Determine the [X, Y] coordinate at the center of the cell enclosing the given text.  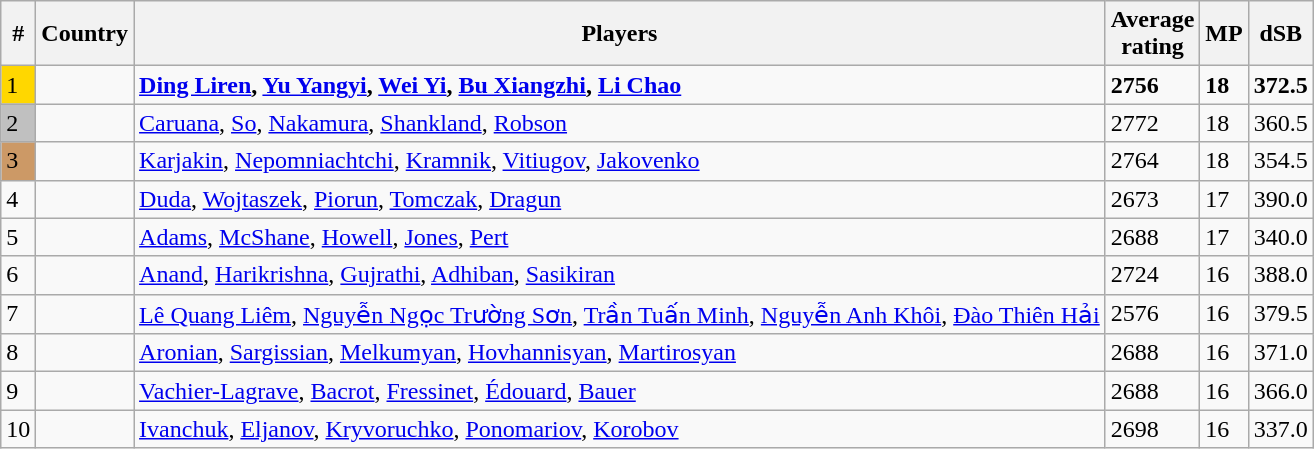
dSB [1280, 34]
388.0 [1280, 275]
2772 [1152, 123]
4 [18, 199]
371.0 [1280, 353]
2576 [1152, 314]
Anand, Harikrishna, Gujrathi, Adhiban, Sasikiran [620, 275]
1 [18, 85]
379.5 [1280, 314]
2764 [1152, 161]
9 [18, 391]
2 [18, 123]
Karjakin, Nepomniachtchi, Kramnik, Vitiugov, Jakovenko [620, 161]
MP [1224, 34]
354.5 [1280, 161]
6 [18, 275]
Adams, McShane, Howell, Jones, Pert [620, 237]
2756 [1152, 85]
Ding Liren, Yu Yangyi, Wei Yi, Bu Xiangzhi, Li Chao [620, 85]
Lê Quang Liêm, Nguyễn Ngọc Trường Sơn, Trần Tuấn Minh, Nguyễn Anh Khôi, Đào Thiên Hải [620, 314]
337.0 [1280, 429]
366.0 [1280, 391]
3 [18, 161]
340.0 [1280, 237]
Ivanchuk, Eljanov, Kryvoruchko, Ponomariov, Korobov [620, 429]
2698 [1152, 429]
Players [620, 34]
390.0 [1280, 199]
10 [18, 429]
7 [18, 314]
2724 [1152, 275]
Duda, Wojtaszek, Piorun, Tomczak, Dragun [620, 199]
Caruana, So, Nakamura, Shankland, Robson [620, 123]
8 [18, 353]
Country [85, 34]
Averagerating [1152, 34]
372.5 [1280, 85]
Aronian, Sargissian, Melkumyan, Hovhannisyan, Martirosyan [620, 353]
2673 [1152, 199]
360.5 [1280, 123]
# [18, 34]
5 [18, 237]
Vachier-Lagrave, Bacrot, Fressinet, Édouard, Bauer [620, 391]
